Determine the [x, y] coordinate at the center of the cell enclosing the given text.  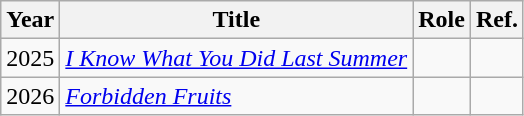
Ref. [496, 20]
Forbidden Fruits [236, 96]
Year [30, 20]
Title [236, 20]
2026 [30, 96]
2025 [30, 58]
I Know What You Did Last Summer [236, 58]
Role [442, 20]
